Locate the cell with the specified text and output its (x, y) center coordinate. 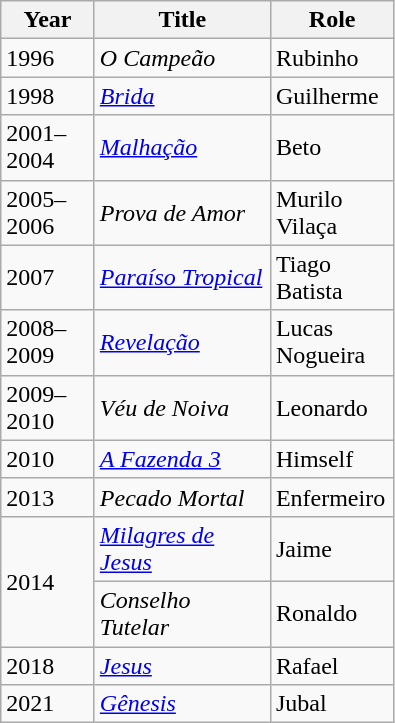
2005–2006 (48, 212)
Rubinho (332, 58)
Tiago Batista (332, 278)
Beto (332, 148)
Himself (332, 459)
Prova de Amor (182, 212)
2013 (48, 497)
Pecado Mortal (182, 497)
Brida (182, 96)
Paraíso Tropical (182, 278)
Jesus (182, 665)
Milagres de Jesus (182, 548)
A Fazenda 3 (182, 459)
Role (332, 20)
Title (182, 20)
Conselho Tutelar (182, 614)
2018 (48, 665)
Jaime (332, 548)
Leonardo (332, 408)
1996 (48, 58)
Malhação (182, 148)
2001–2004 (48, 148)
Year (48, 20)
1998 (48, 96)
Rafael (332, 665)
Enfermeiro (332, 497)
2009–2010 (48, 408)
2008–2009 (48, 342)
Murilo Vilaça (332, 212)
O Campeão (182, 58)
2021 (48, 704)
Guilherme (332, 96)
Véu de Noiva (182, 408)
2007 (48, 278)
Jubal (332, 704)
2014 (48, 581)
2010 (48, 459)
Ronaldo (332, 614)
Gênesis (182, 704)
Revelação (182, 342)
Lucas Nogueira (332, 342)
